Capture the cell that displays the provided text and extract its [x, y] central coordinate. 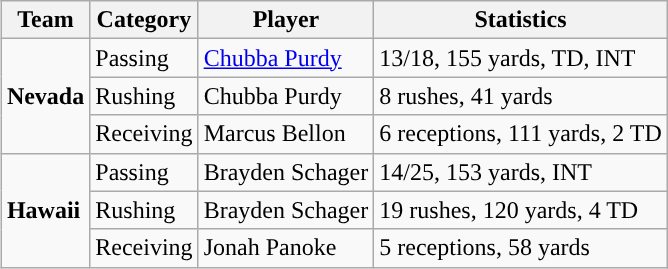
Team [45, 20]
5 receptions, 58 yards [520, 248]
Statistics [520, 20]
Marcus Bellon [286, 134]
19 rushes, 120 yards, 4 TD [520, 210]
Player [286, 20]
6 receptions, 111 yards, 2 TD [520, 134]
13/18, 155 yards, TD, INT [520, 58]
Nevada [45, 96]
Category [144, 20]
Hawaii [45, 210]
14/25, 153 yards, INT [520, 172]
8 rushes, 41 yards [520, 96]
Jonah Panoke [286, 248]
